Output the (x, y) coordinate of the center of the cell containing the given text.  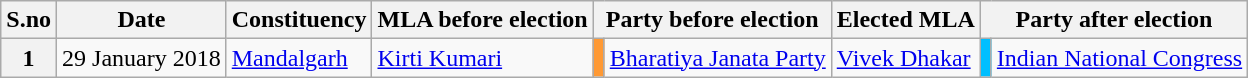
Bharatiya Janata Party (718, 58)
MLA before election (482, 20)
1 (29, 58)
Date (142, 20)
Indian National Congress (1119, 58)
Elected MLA (906, 20)
Party after election (1114, 20)
Kirti Kumari (482, 58)
Mandalgarh (299, 58)
S.no (29, 20)
Vivek Dhakar (906, 58)
Constituency (299, 20)
Party before election (712, 20)
29 January 2018 (142, 58)
